Provide the (X, Y) coordinate of the cell's center where the given text is located.  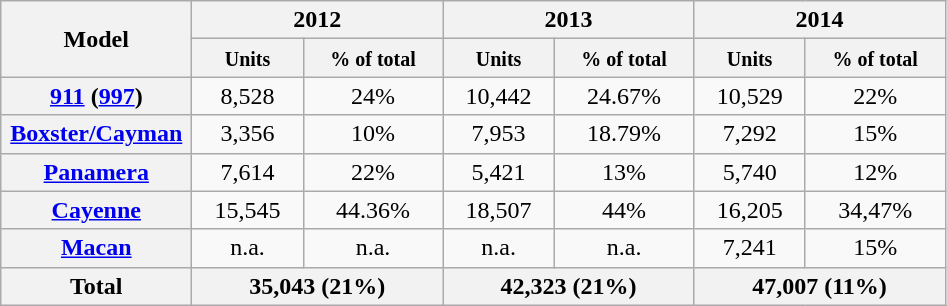
15,545 (248, 210)
2013 (568, 20)
7,292 (750, 134)
10% (373, 134)
8,528 (248, 96)
13% (624, 172)
Boxster/Cayman (96, 134)
7,614 (248, 172)
10,442 (498, 96)
2014 (820, 20)
18,507 (498, 210)
47,007 (11%) (820, 286)
16,205 (750, 210)
24.67% (624, 96)
42,323 (21%) (568, 286)
7,241 (750, 248)
35,043 (21%) (318, 286)
12% (875, 172)
5,740 (750, 172)
Total (96, 286)
911 (997) (96, 96)
24% (373, 96)
44% (624, 210)
34,47% (875, 210)
44.36% (373, 210)
2012 (318, 20)
Cayenne (96, 210)
Model (96, 39)
3,356 (248, 134)
Panamera (96, 172)
Macan (96, 248)
7,953 (498, 134)
18.79% (624, 134)
5,421 (498, 172)
10,529 (750, 96)
